Identify which cell holds the provided text, then report its (X, Y) central coordinate. 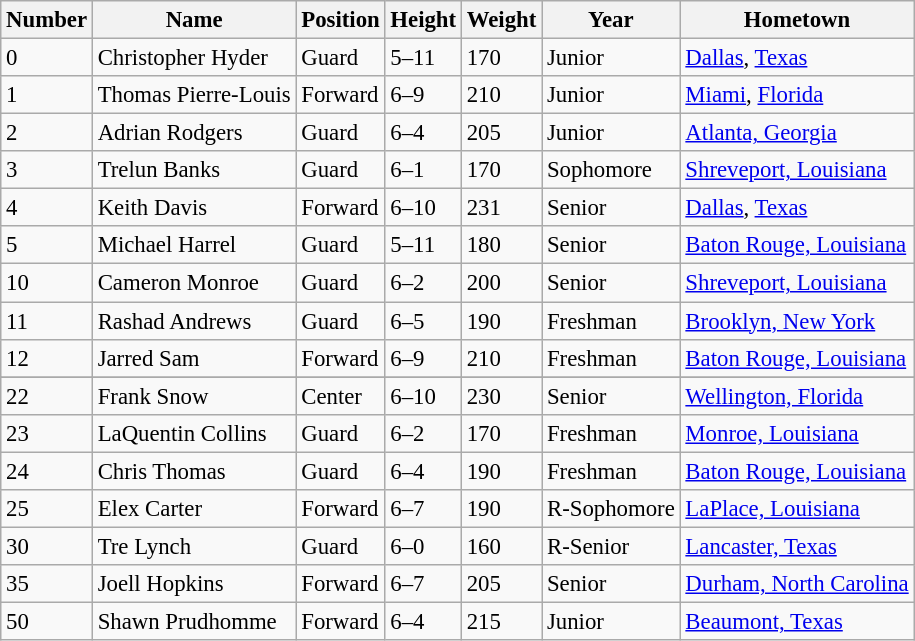
35 (47, 584)
50 (47, 621)
12 (47, 358)
Frank Snow (194, 396)
Brooklyn, New York (797, 321)
180 (501, 245)
Michael Harrel (194, 245)
3 (47, 170)
Rashad Andrews (194, 321)
30 (47, 546)
LaQuentin Collins (194, 433)
10 (47, 283)
160 (501, 546)
22 (47, 396)
Weight (501, 20)
Keith Davis (194, 208)
6–5 (423, 321)
Beaumont, Texas (797, 621)
230 (501, 396)
5 (47, 245)
11 (47, 321)
Position (340, 20)
Hometown (797, 20)
Christopher Hyder (194, 58)
6–0 (423, 546)
Cameron Monroe (194, 283)
Name (194, 20)
Sophomore (611, 170)
0 (47, 58)
Shawn Prudhomme (194, 621)
Trelun Banks (194, 170)
25 (47, 509)
Number (47, 20)
200 (501, 283)
4 (47, 208)
Height (423, 20)
Elex Carter (194, 509)
Thomas Pierre-Louis (194, 95)
Miami, Florida (797, 95)
Durham, North Carolina (797, 584)
2 (47, 133)
Atlanta, Georgia (797, 133)
Monroe, Louisiana (797, 433)
Center (340, 396)
Wellington, Florida (797, 396)
Chris Thomas (194, 471)
R-Sophomore (611, 509)
24 (47, 471)
Adrian Rodgers (194, 133)
Jarred Sam (194, 358)
Joell Hopkins (194, 584)
Tre Lynch (194, 546)
LaPlace, Louisiana (797, 509)
23 (47, 433)
R-Senior (611, 546)
231 (501, 208)
215 (501, 621)
Lancaster, Texas (797, 546)
1 (47, 95)
Year (611, 20)
6–1 (423, 170)
